Pinpoint the cell where the given text exists, returning its (x, y) midpoint coordinate. 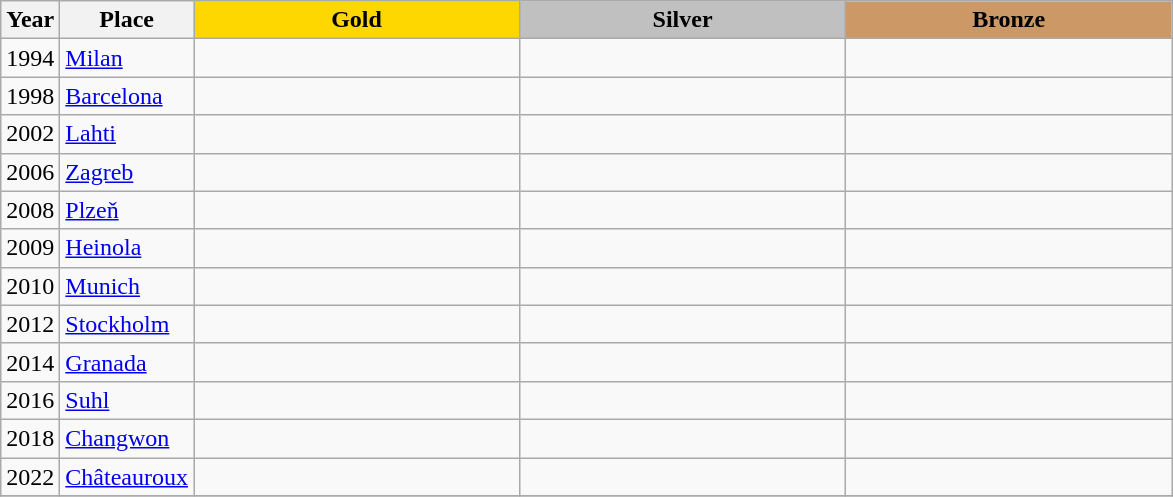
Zagreb (127, 172)
2002 (30, 134)
Silver (683, 20)
Gold (357, 20)
2022 (30, 477)
Stockholm (127, 324)
Châteauroux (127, 477)
Bronze (1009, 20)
2016 (30, 400)
1994 (30, 58)
2010 (30, 286)
Barcelona (127, 96)
Year (30, 20)
Heinola (127, 248)
1998 (30, 96)
Granada (127, 362)
2008 (30, 210)
Changwon (127, 438)
Lahti (127, 134)
Milan (127, 58)
2006 (30, 172)
Suhl (127, 400)
2014 (30, 362)
Plzeň (127, 210)
Munich (127, 286)
2009 (30, 248)
2012 (30, 324)
Place (127, 20)
2018 (30, 438)
